Return the [x, y] coordinate for the center point of the cell that contains the specified text.  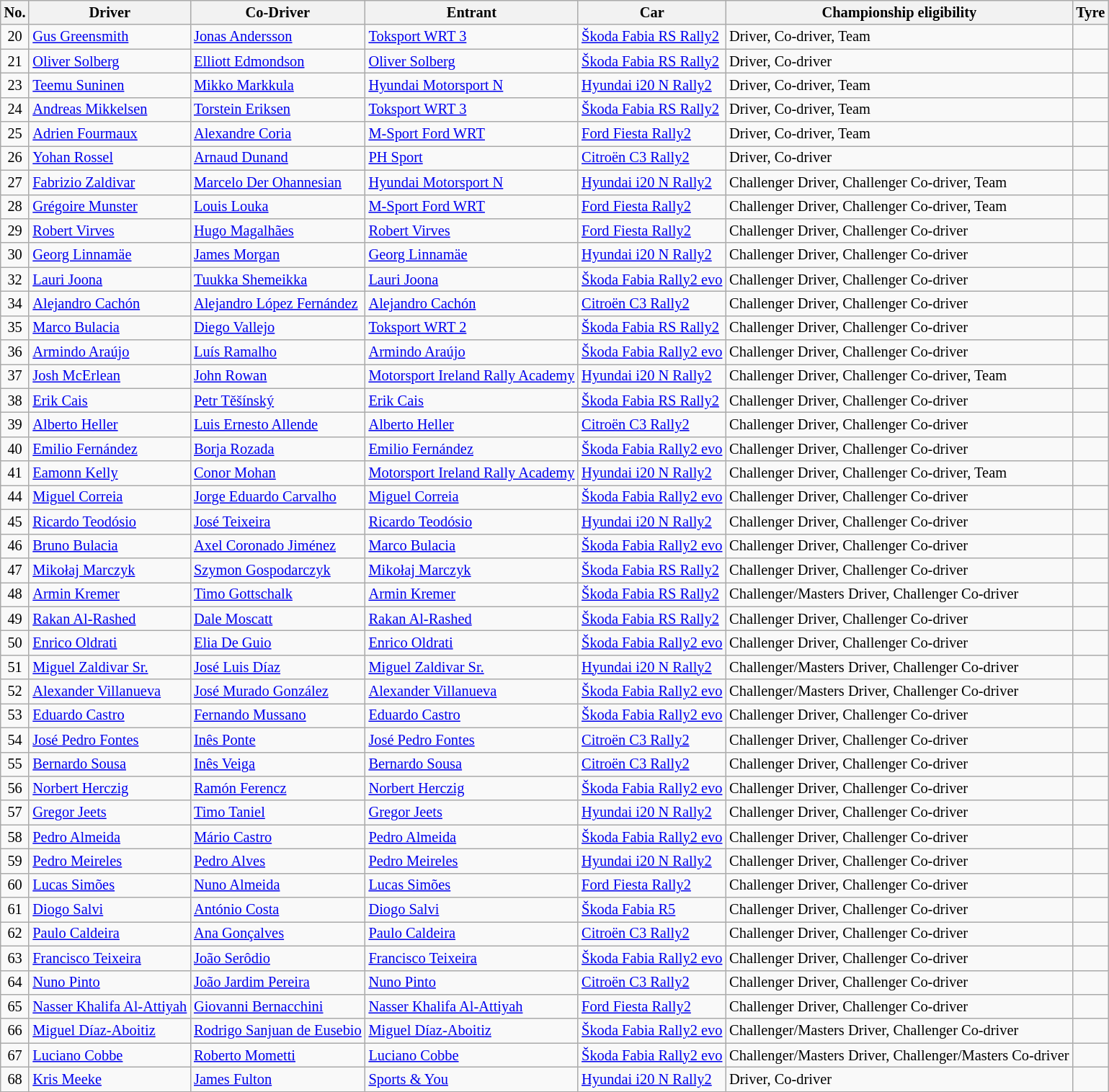
26 [15, 158]
Axel Coronado Jiménez [277, 546]
João Jardim Pereira [277, 983]
47 [15, 570]
Tyre [1090, 12]
Jorge Eduardo Carvalho [277, 497]
Championship eligibility [899, 12]
Toksport WRT 2 [472, 328]
54 [15, 740]
Szymon Gospodarczyk [277, 570]
36 [15, 352]
Elia De Guio [277, 643]
61 [15, 910]
58 [15, 837]
57 [15, 813]
21 [15, 61]
66 [15, 1031]
Škoda Fabia R5 [651, 910]
45 [15, 522]
Ramón Ferencz [277, 788]
Hugo Magalhães [277, 231]
Timo Taniel [277, 813]
John Rowan [277, 376]
PH Sport [472, 158]
Dale Moscatt [277, 619]
Louis Louka [277, 207]
34 [15, 303]
Jonas Andersson [277, 37]
Mário Castro [277, 837]
28 [15, 207]
Challenger/Masters Driver, Challenger/Masters Co-driver [899, 1055]
Sports & You [472, 1079]
59 [15, 861]
52 [15, 692]
20 [15, 37]
64 [15, 983]
No. [15, 12]
Rodrigo Sanjuan de Eusebio [277, 1031]
Mikko Markkula [277, 85]
30 [15, 255]
Marcelo Der Ohannesian [277, 182]
39 [15, 424]
Fernando Mussano [277, 715]
Josh McErlean [110, 376]
Luís Ramalho [277, 352]
37 [15, 376]
25 [15, 134]
Entrant [472, 12]
Adrien Fourmaux [110, 134]
62 [15, 934]
Borja Rozada [277, 449]
48 [15, 594]
Grégoire Munster [110, 207]
24 [15, 109]
Eamonn Kelly [110, 473]
67 [15, 1055]
João Serôdio [277, 958]
27 [15, 182]
29 [15, 231]
Driver [110, 12]
60 [15, 885]
António Costa [277, 910]
Teemu Suninen [110, 85]
Gus Greensmith [110, 37]
Inês Ponte [277, 740]
Tuukka Shemeikka [277, 279]
Alejandro López Fernández [277, 303]
53 [15, 715]
51 [15, 667]
James Morgan [277, 255]
38 [15, 400]
Nuno Almeida [277, 885]
Timo Gottschalk [277, 594]
40 [15, 449]
Bruno Bulacia [110, 546]
Inês Veiga [277, 764]
Giovanni Bernacchini [277, 1006]
Ana Gonçalves [277, 934]
55 [15, 764]
Alexandre Coria [277, 134]
Yohan Rossel [110, 158]
63 [15, 958]
65 [15, 1006]
32 [15, 279]
Torstein Eriksen [277, 109]
Fabrizio Zaldivar [110, 182]
José Teixeira [277, 522]
46 [15, 546]
68 [15, 1079]
José Luis Díaz [277, 667]
Diego Vallejo [277, 328]
23 [15, 85]
Co-Driver [277, 12]
Petr Těšínský [277, 400]
Luis Ernesto Allende [277, 424]
Car [651, 12]
Roberto Mometti [277, 1055]
Arnaud Dunand [277, 158]
José Murado González [277, 692]
Elliott Edmondson [277, 61]
50 [15, 643]
49 [15, 619]
44 [15, 497]
Conor Mohan [277, 473]
Pedro Alves [277, 861]
41 [15, 473]
Andreas Mikkelsen [110, 109]
56 [15, 788]
James Fulton [277, 1079]
35 [15, 328]
Kris Meeke [110, 1079]
